Locate the cell with the specified text and output its (x, y) center coordinate. 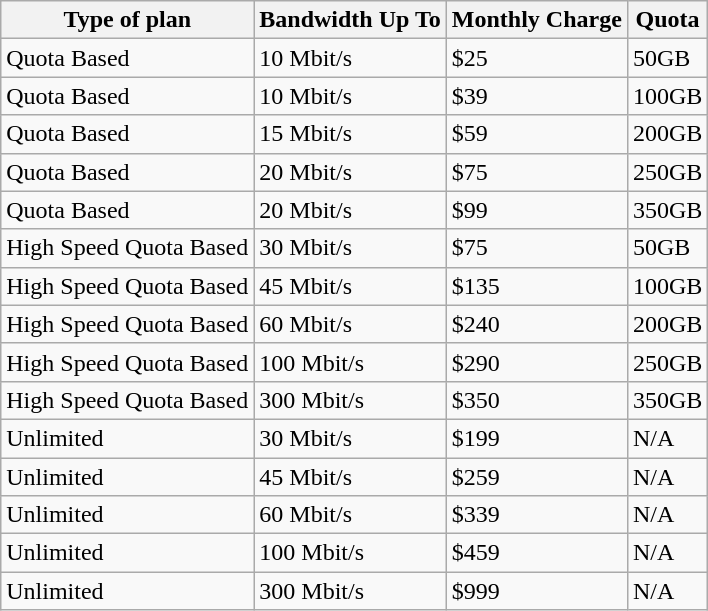
Quota (667, 20)
$259 (536, 477)
$135 (536, 286)
15 Mbit/s (350, 134)
$290 (536, 362)
Bandwidth Up To (350, 20)
Monthly Charge (536, 20)
$240 (536, 324)
$25 (536, 58)
$999 (536, 591)
$199 (536, 438)
$59 (536, 134)
$39 (536, 96)
$350 (536, 400)
Type of plan (128, 20)
$99 (536, 210)
$339 (536, 515)
$459 (536, 553)
